Locate the cell with the specified text and output its [x, y] center coordinate. 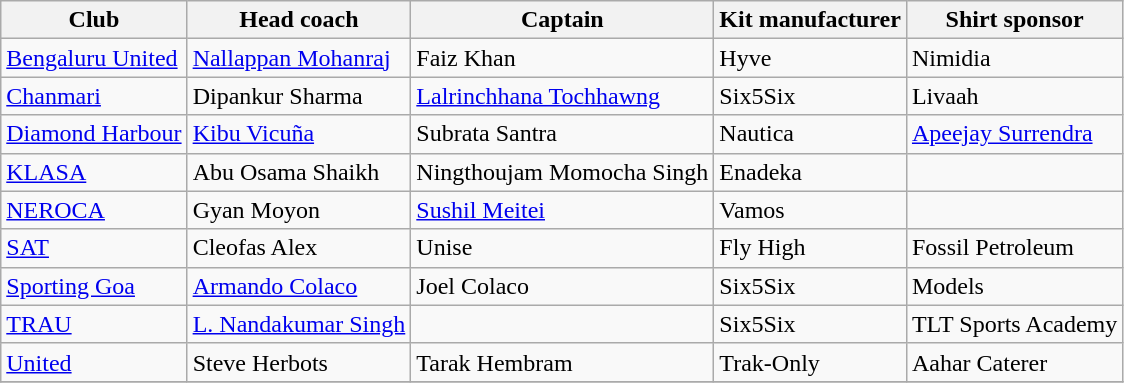
Captain [562, 20]
Tarak Hembram [562, 362]
Diamond Harbour [94, 134]
Sushil Meitei [562, 210]
Fly High [810, 248]
Kibu Vicuña [299, 134]
Nallappan Mohanraj [299, 58]
Models [1014, 286]
Nautica [810, 134]
Kit manufacturer [810, 20]
Ningthoujam Momocha Singh [562, 172]
Dipankur Sharma [299, 96]
TRAU [94, 324]
Head coach [299, 20]
Livaah [1014, 96]
Hyve [810, 58]
Armando Colaco [299, 286]
Chanmari [94, 96]
Cleofas Alex [299, 248]
Shirt sponsor [1014, 20]
Joel Colaco [562, 286]
Fossil Petroleum [1014, 248]
L. Nandakumar Singh [299, 324]
Apeejay Surrendra [1014, 134]
Nimidia [1014, 58]
Sporting Goa [94, 286]
Enadeka [810, 172]
Trak-Only [810, 362]
Bengaluru United [94, 58]
United [94, 362]
Club [94, 20]
KLASA [94, 172]
NEROCA [94, 210]
Subrata Santra [562, 134]
SAT [94, 248]
Abu Osama Shaikh [299, 172]
TLT Sports Academy [1014, 324]
Unise [562, 248]
Gyan Moyon [299, 210]
Faiz Khan [562, 58]
Steve Herbots [299, 362]
Aahar Caterer [1014, 362]
Vamos [810, 210]
Lalrinchhana Tochhawng [562, 96]
